Search for the cell housing the specified text and yield its (x, y) center coordinate. 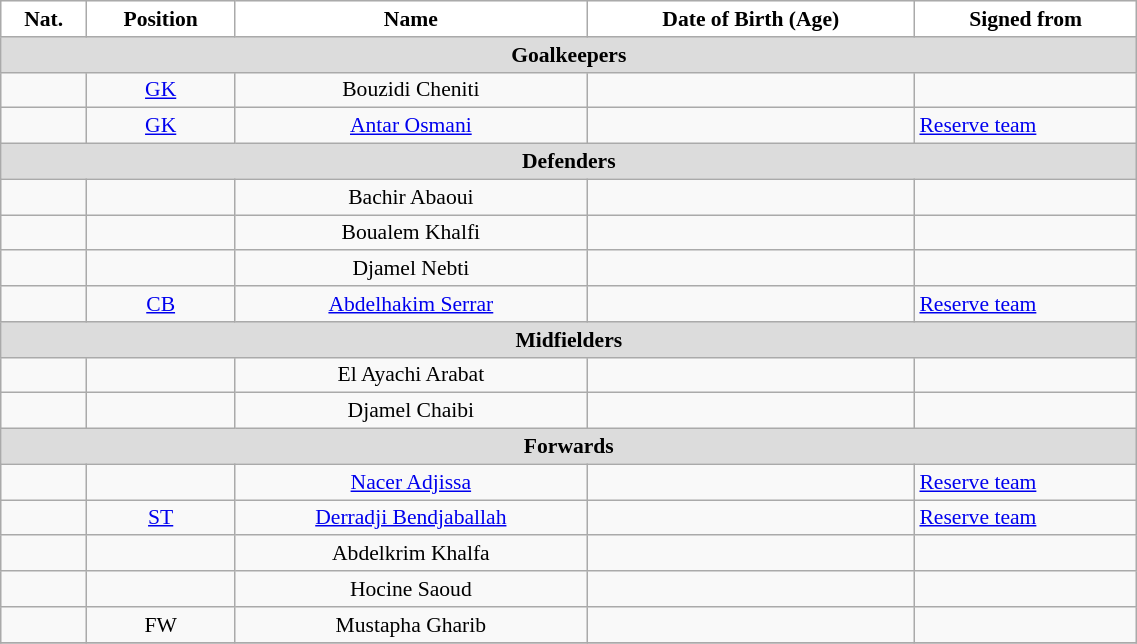
Bachir Abaoui (411, 197)
Position (161, 19)
Derradji Bendjaballah (411, 518)
Boualem Khalfi (411, 233)
Hocine Saoud (411, 589)
Nacer Adjissa (411, 482)
FW (161, 625)
Midfielders (569, 340)
Signed from (1025, 19)
CB (161, 304)
Bouzidi Cheniti (411, 90)
Date of Birth (Age) (750, 19)
Defenders (569, 162)
Djamel Chaibi (411, 411)
Abdelhakim Serrar (411, 304)
Djamel Nebti (411, 269)
Nat. (44, 19)
ST (161, 518)
El Ayachi Arabat (411, 375)
Antar Osmani (411, 126)
Abdelkrim Khalfa (411, 554)
Mustapha Gharib (411, 625)
Name (411, 19)
Forwards (569, 447)
Goalkeepers (569, 55)
